Identify which cell holds the provided text, then report its [X, Y] central coordinate. 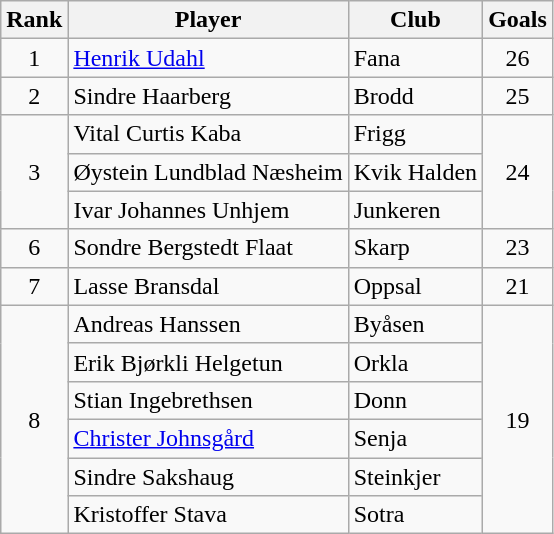
Orkla [415, 362]
1 [34, 58]
Sindre Haarberg [208, 96]
Senja [415, 438]
19 [518, 419]
Player [208, 20]
Fana [415, 58]
Donn [415, 400]
Club [415, 20]
Sindre Sakshaug [208, 477]
2 [34, 96]
Vital Curtis Kaba [208, 134]
Sondre Bergstedt Flaat [208, 248]
Oppsal [415, 286]
Steinkjer [415, 477]
Christer Johnsgård [208, 438]
Henrik Udahl [208, 58]
Lasse Bransdal [208, 286]
26 [518, 58]
Skarp [415, 248]
Kristoffer Stava [208, 515]
Erik Bjørkli Helgetun [208, 362]
Sotra [415, 515]
Byåsen [415, 324]
21 [518, 286]
8 [34, 419]
Brodd [415, 96]
23 [518, 248]
6 [34, 248]
24 [518, 172]
3 [34, 172]
Ivar Johannes Unhjem [208, 210]
Goals [518, 20]
Junkeren [415, 210]
Stian Ingebrethsen [208, 400]
Kvik Halden [415, 172]
25 [518, 96]
Rank [34, 20]
Frigg [415, 134]
Andreas Hanssen [208, 324]
7 [34, 286]
Øystein Lundblad Næsheim [208, 172]
